Return the [X, Y] coordinate for the center point of the cell that contains the specified text.  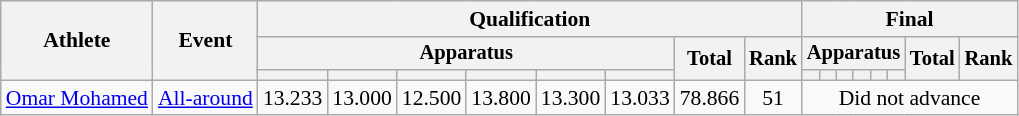
All-around [206, 98]
78.866 [710, 98]
Omar Mohamed [77, 98]
Did not advance [910, 98]
Event [206, 40]
13.300 [570, 98]
Qualification [530, 19]
13.800 [500, 98]
13.000 [362, 98]
Final [910, 19]
13.233 [292, 98]
13.033 [640, 98]
51 [773, 98]
12.500 [432, 98]
Athlete [77, 40]
